Scan for the cell matching the given text and deliver its [X, Y] coordinate at center. 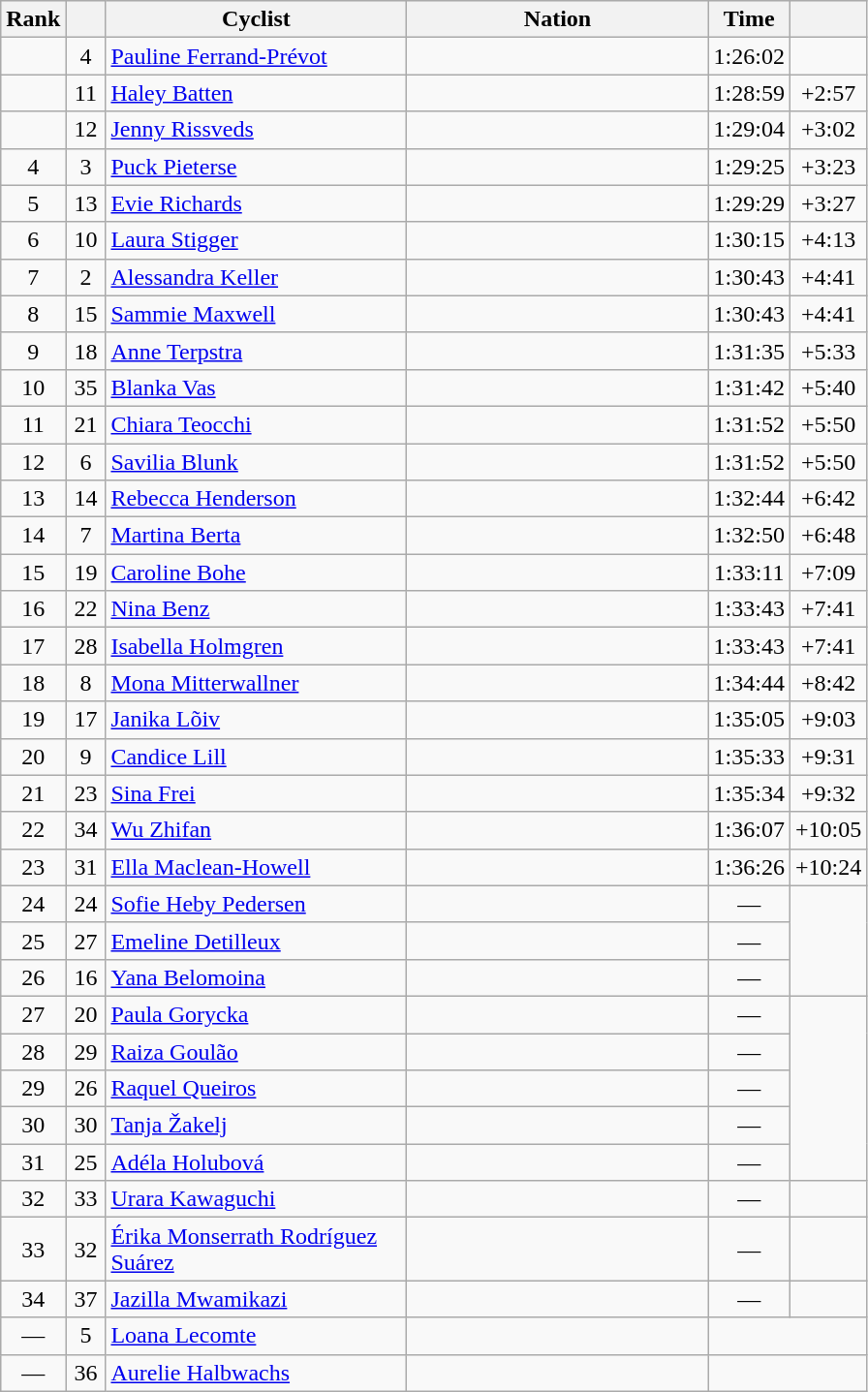
Adéla Holubová [256, 1162]
37 [85, 1299]
Caroline Bohe [256, 572]
+10:05 [827, 830]
1:35:05 [749, 720]
35 [85, 387]
Nation [558, 19]
+6:42 [827, 499]
+4:13 [827, 240]
36 [85, 1373]
Martina Berta [256, 536]
Sina Frei [256, 793]
Mona Mitterwallner [256, 683]
1:29:04 [749, 130]
1:35:34 [749, 793]
Ella Maclean-Howell [256, 867]
+7:09 [827, 572]
1:33:11 [749, 572]
Rebecca Henderson [256, 499]
Jazilla Mwamikazi [256, 1299]
Raquel Queiros [256, 1089]
2 [85, 277]
+8:42 [827, 683]
1:32:44 [749, 499]
Rank [33, 19]
1:35:33 [749, 757]
Urara Kawaguchi [256, 1199]
Érika Monserrath Rodríguez Suárez [256, 1250]
1:28:59 [749, 93]
Loana Lecomte [256, 1336]
Janika Lõiv [256, 720]
1:34:44 [749, 683]
+6:48 [827, 536]
1:29:29 [749, 203]
Time [749, 19]
+9:03 [827, 720]
1:36:07 [749, 830]
Paula Gorycka [256, 1014]
1:36:26 [749, 867]
Evie Richards [256, 203]
Laura Stigger [256, 240]
+10:24 [827, 867]
1:31:42 [749, 387]
+9:32 [827, 793]
1:29:25 [749, 167]
+3:02 [827, 130]
1:30:15 [749, 240]
Nina Benz [256, 609]
1:32:50 [749, 536]
Blanka Vas [256, 387]
+2:57 [827, 93]
Puck Pieterse [256, 167]
Chiara Teocchi [256, 424]
Wu Zhifan [256, 830]
Yana Belomoina [256, 977]
Anne Terpstra [256, 351]
Sofie Heby Pedersen [256, 904]
Alessandra Keller [256, 277]
+9:31 [827, 757]
+3:27 [827, 203]
Savilia Blunk [256, 462]
Tanja Žakelj [256, 1126]
Pauline Ferrand-Prévot [256, 56]
Emeline Detilleux [256, 941]
+5:40 [827, 387]
Sammie Maxwell [256, 314]
Candice Lill [256, 757]
Cyclist [256, 19]
1:26:02 [749, 56]
Aurelie Halbwachs [256, 1373]
+3:23 [827, 167]
3 [85, 167]
+5:33 [827, 351]
1:31:35 [749, 351]
Jenny Rissveds [256, 130]
Raiza Goulão [256, 1051]
Haley Batten [256, 93]
Isabella Holmgren [256, 646]
